Return (X, Y) of the center of cell containing provided text 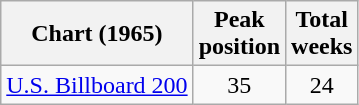
Chart (1965) (97, 34)
24 (322, 85)
U.S. Billboard 200 (97, 85)
Totalweeks (322, 34)
Peakposition (239, 34)
35 (239, 85)
